Detect which cell encompasses the target text, then output its [x, y] center coordinate. 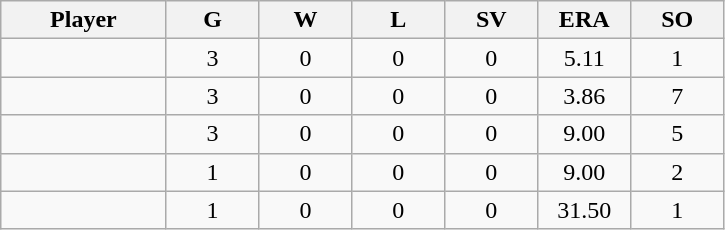
SV [492, 20]
3.86 [584, 96]
L [398, 20]
2 [678, 172]
ERA [584, 20]
7 [678, 96]
5.11 [584, 58]
Player [84, 20]
SO [678, 20]
31.50 [584, 210]
G [212, 20]
5 [678, 134]
W [306, 20]
